Capture the cell that displays the provided text and extract its (x, y) central coordinate. 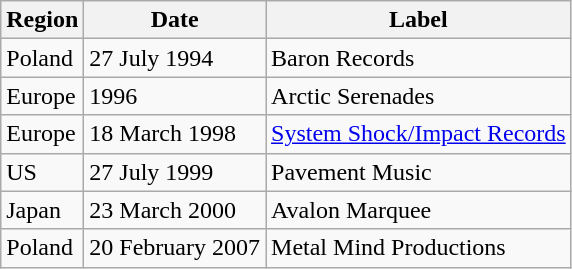
Pavement Music (419, 172)
Date (175, 20)
Japan (42, 210)
20 February 2007 (175, 248)
Region (42, 20)
Metal Mind Productions (419, 248)
Avalon Marquee (419, 210)
Arctic Serenades (419, 96)
27 July 1994 (175, 58)
US (42, 172)
27 July 1999 (175, 172)
1996 (175, 96)
18 March 1998 (175, 134)
Label (419, 20)
Baron Records (419, 58)
System Shock/Impact Records (419, 134)
23 March 2000 (175, 210)
